Search for the cell housing the specified text and yield its (X, Y) center coordinate. 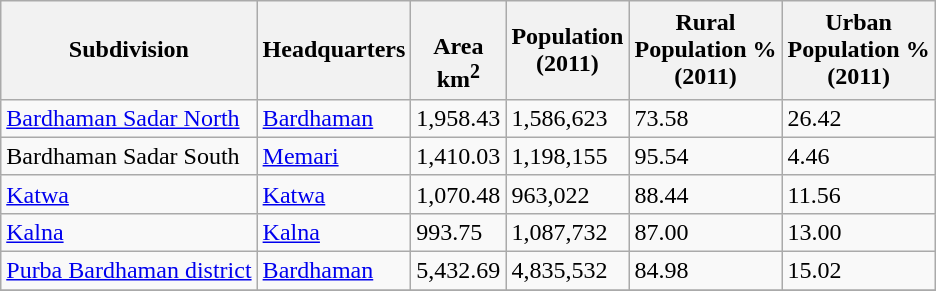
1,087,732 (568, 232)
1,586,623 (568, 118)
26.42 (858, 118)
13.00 (858, 232)
Bardhaman Sadar North (129, 118)
15.02 (858, 271)
88.44 (706, 194)
1,198,155 (568, 156)
Areakm2 (458, 50)
87.00 (706, 232)
11.56 (858, 194)
Memari (334, 156)
Population(2011) (568, 50)
1,070.48 (458, 194)
963,022 (568, 194)
1,958.43 (458, 118)
Purba Bardhaman district (129, 271)
95.54 (706, 156)
4,835,532 (568, 271)
73.58 (706, 118)
993.75 (458, 232)
84.98 (706, 271)
4.46 (858, 156)
Headquarters (334, 50)
5,432.69 (458, 271)
Urban Population % (2011) (858, 50)
1,410.03 (458, 156)
Subdivision (129, 50)
Bardhaman Sadar South (129, 156)
RuralPopulation %(2011) (706, 50)
